Pinpoint the cell where the given text exists, returning its (x, y) midpoint coordinate. 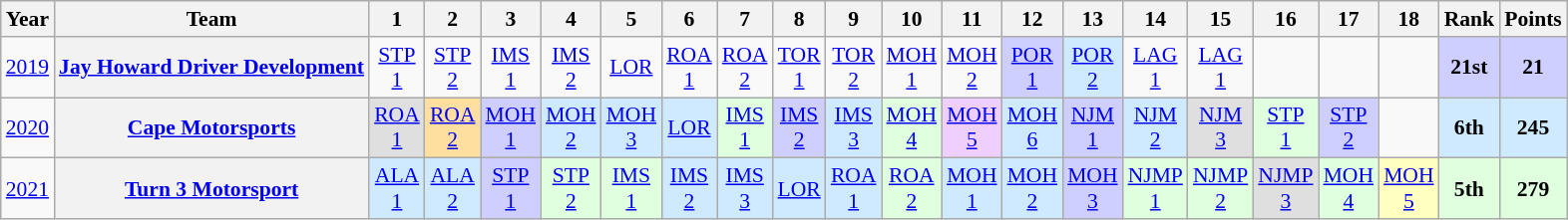
21 (1533, 68)
2 (453, 19)
3 (511, 19)
MOH6 (1033, 127)
NJM1 (1093, 127)
17 (1349, 19)
Rank (1470, 19)
10 (912, 19)
ALA2 (453, 189)
Points (1533, 19)
7 (745, 19)
TOR1 (800, 68)
14 (1155, 19)
Cape Motorsports (211, 127)
NJM2 (1155, 127)
2019 (28, 68)
13 (1093, 19)
NJMP3 (1285, 189)
POR1 (1033, 68)
NJMP2 (1221, 189)
Jay Howard Driver Development (211, 68)
2020 (28, 127)
POR2 (1093, 68)
2021 (28, 189)
Team (211, 19)
8 (800, 19)
15 (1221, 19)
Year (28, 19)
NJM3 (1221, 127)
12 (1033, 19)
21st (1470, 68)
9 (854, 19)
16 (1285, 19)
245 (1533, 127)
11 (972, 19)
279 (1533, 189)
TOR2 (854, 68)
5 (632, 19)
1 (397, 19)
5th (1470, 189)
6th (1470, 127)
ALA1 (397, 189)
18 (1408, 19)
Turn 3 Motorsport (211, 189)
6 (689, 19)
4 (571, 19)
NJMP1 (1155, 189)
